Determine the (x, y) coordinate at the center of the cell enclosing the given text.  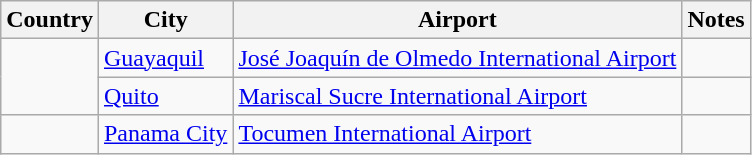
Mariscal Sucre International Airport (458, 96)
Tocumen International Airport (458, 134)
City (165, 20)
Airport (458, 20)
Quito (165, 96)
Country (50, 20)
Guayaquil (165, 58)
José Joaquín de Olmedo International Airport (458, 58)
Panama City (165, 134)
Notes (716, 20)
